Find where the given text appears and provide that cell's center as [x, y] coordinate. 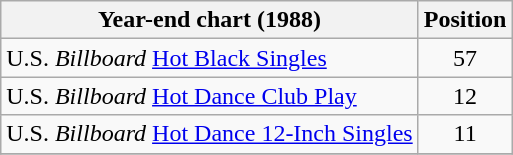
57 [465, 58]
U.S. Billboard Hot Dance 12-Inch Singles [210, 134]
11 [465, 134]
Position [465, 20]
Year-end chart (1988) [210, 20]
12 [465, 96]
U.S. Billboard Hot Dance Club Play [210, 96]
U.S. Billboard Hot Black Singles [210, 58]
